Search for the cell housing the specified text and yield its (x, y) center coordinate. 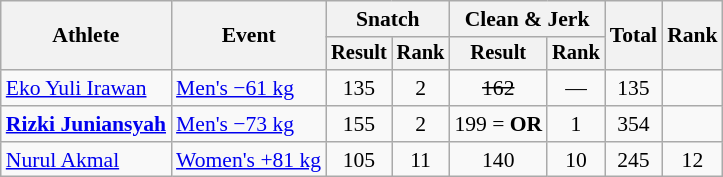
354 (634, 124)
162 (498, 88)
Men's −61 kg (248, 88)
— (576, 88)
Total (634, 36)
Eko Yuli Irawan (86, 88)
Snatch (388, 19)
Rizki Juniansyah (86, 124)
Event (248, 36)
Athlete (86, 36)
155 (359, 124)
Clean & Jerk (526, 19)
Men's −73 kg (248, 124)
1 (576, 124)
199 = OR (498, 124)
